Scan for the cell matching the given text and deliver its (X, Y) coordinate at center. 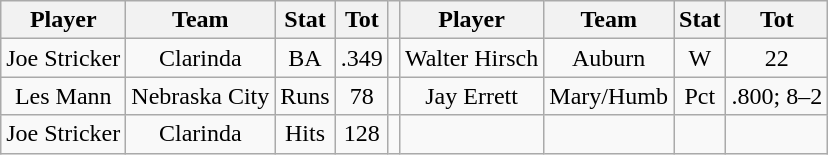
Hits (305, 134)
128 (362, 134)
22 (777, 58)
BA (305, 58)
Pct (700, 96)
Runs (305, 96)
Nebraska City (200, 96)
78 (362, 96)
Walter Hirsch (471, 58)
Auburn (609, 58)
W (700, 58)
Les Mann (64, 96)
Jay Errett (471, 96)
Mary/Humb (609, 96)
.349 (362, 58)
.800; 8–2 (777, 96)
